Search for the cell housing the specified text and yield its [X, Y] center coordinate. 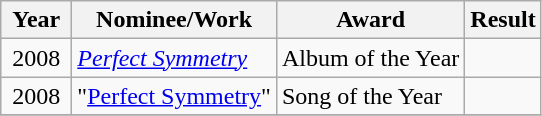
Song of the Year [370, 96]
Nominee/Work [174, 20]
"Perfect Symmetry" [174, 96]
Album of the Year [370, 58]
Award [370, 20]
Result [503, 20]
Year [36, 20]
Perfect Symmetry [174, 58]
